Find where the given text appears and provide that cell's center as (X, Y) coordinate. 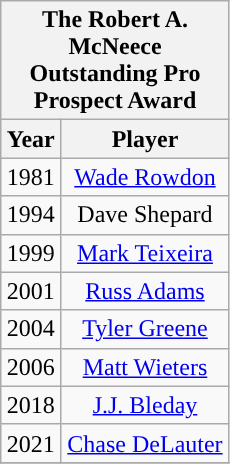
Player (146, 139)
2004 (31, 329)
The Robert A. McNeece Outstanding Pro Prospect Award (116, 60)
Mark Teixeira (146, 253)
J.J. Bleday (146, 405)
Year (31, 139)
Wade Rowdon (146, 177)
Dave Shepard (146, 215)
Matt Wieters (146, 367)
2001 (31, 291)
1981 (31, 177)
Tyler Greene (146, 329)
Russ Adams (146, 291)
2018 (31, 405)
2021 (31, 443)
2006 (31, 367)
Chase DeLauter (146, 443)
1994 (31, 215)
1999 (31, 253)
